Pinpoint the cell where the given text exists, returning its [X, Y] midpoint coordinate. 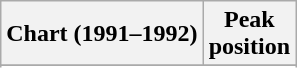
Peakposition [249, 34]
Chart (1991–1992) [102, 34]
